From the cell containing the given text, extract its center point as [X, Y] coordinate. 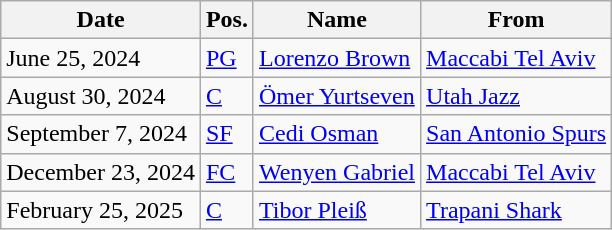
December 23, 2024 [101, 172]
Lorenzo Brown [336, 58]
Tibor Pleiß [336, 210]
FC [226, 172]
Name [336, 20]
Cedi Osman [336, 134]
SF [226, 134]
September 7, 2024 [101, 134]
Wenyen Gabriel [336, 172]
PG [226, 58]
From [516, 20]
February 25, 2025 [101, 210]
Pos. [226, 20]
Date [101, 20]
June 25, 2024 [101, 58]
Utah Jazz [516, 96]
August 30, 2024 [101, 96]
Ömer Yurtseven [336, 96]
San Antonio Spurs [516, 134]
Trapani Shark [516, 210]
